Pinpoint the cell where the given text exists, returning its [X, Y] midpoint coordinate. 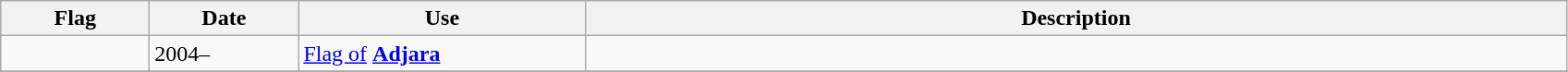
2004– [224, 54]
Flag of Adjara [442, 54]
Description [1076, 18]
Flag [76, 18]
Date [224, 18]
Use [442, 18]
